For the text-containing cell, return its midpoint in [x, y] coordinate format. 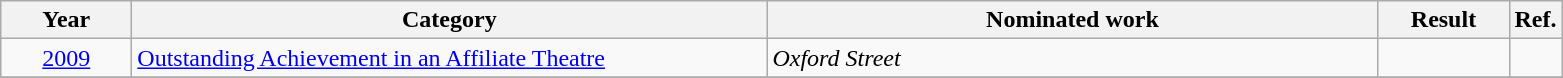
Result [1444, 20]
Category [450, 20]
2009 [66, 58]
Outstanding Achievement in an Affiliate Theatre [450, 58]
Nominated work [1072, 20]
Ref. [1536, 20]
Oxford Street [1072, 58]
Year [66, 20]
